From the cell containing the given text, extract its center point as [x, y] coordinate. 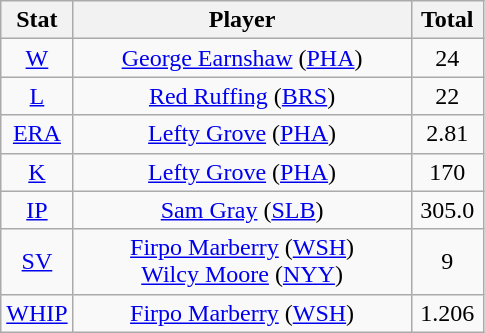
24 [447, 58]
Firpo Marberry (WSH) [242, 313]
Total [447, 20]
ERA [37, 134]
W [37, 58]
170 [447, 172]
George Earnshaw (PHA) [242, 58]
Player [242, 20]
L [37, 96]
IP [37, 210]
2.81 [447, 134]
22 [447, 96]
WHIP [37, 313]
Sam Gray (SLB) [242, 210]
K [37, 172]
Red Ruffing (BRS) [242, 96]
9 [447, 262]
SV [37, 262]
Stat [37, 20]
305.0 [447, 210]
Firpo Marberry (WSH)Wilcy Moore (NYY) [242, 262]
1.206 [447, 313]
